Scan for the cell matching the given text and deliver its (x, y) coordinate at center. 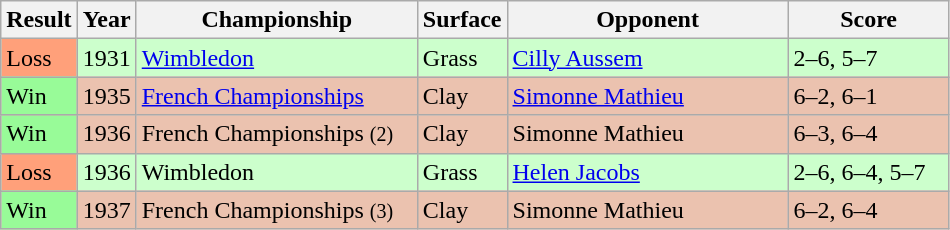
Helen Jacobs (648, 172)
Championship (276, 20)
6–3, 6–4 (868, 134)
6–2, 6–4 (868, 210)
Year (106, 20)
French Championships (276, 96)
Score (868, 20)
2–6, 6–4, 5–7 (868, 172)
1931 (106, 58)
1935 (106, 96)
Cilly Aussem (648, 58)
Opponent (648, 20)
2–6, 5–7 (868, 58)
1937 (106, 210)
Surface (462, 20)
French Championships (2) (276, 134)
6–2, 6–1 (868, 96)
French Championships (3) (276, 210)
Result (39, 20)
